Scan for the cell matching the given text and deliver its [x, y] coordinate at center. 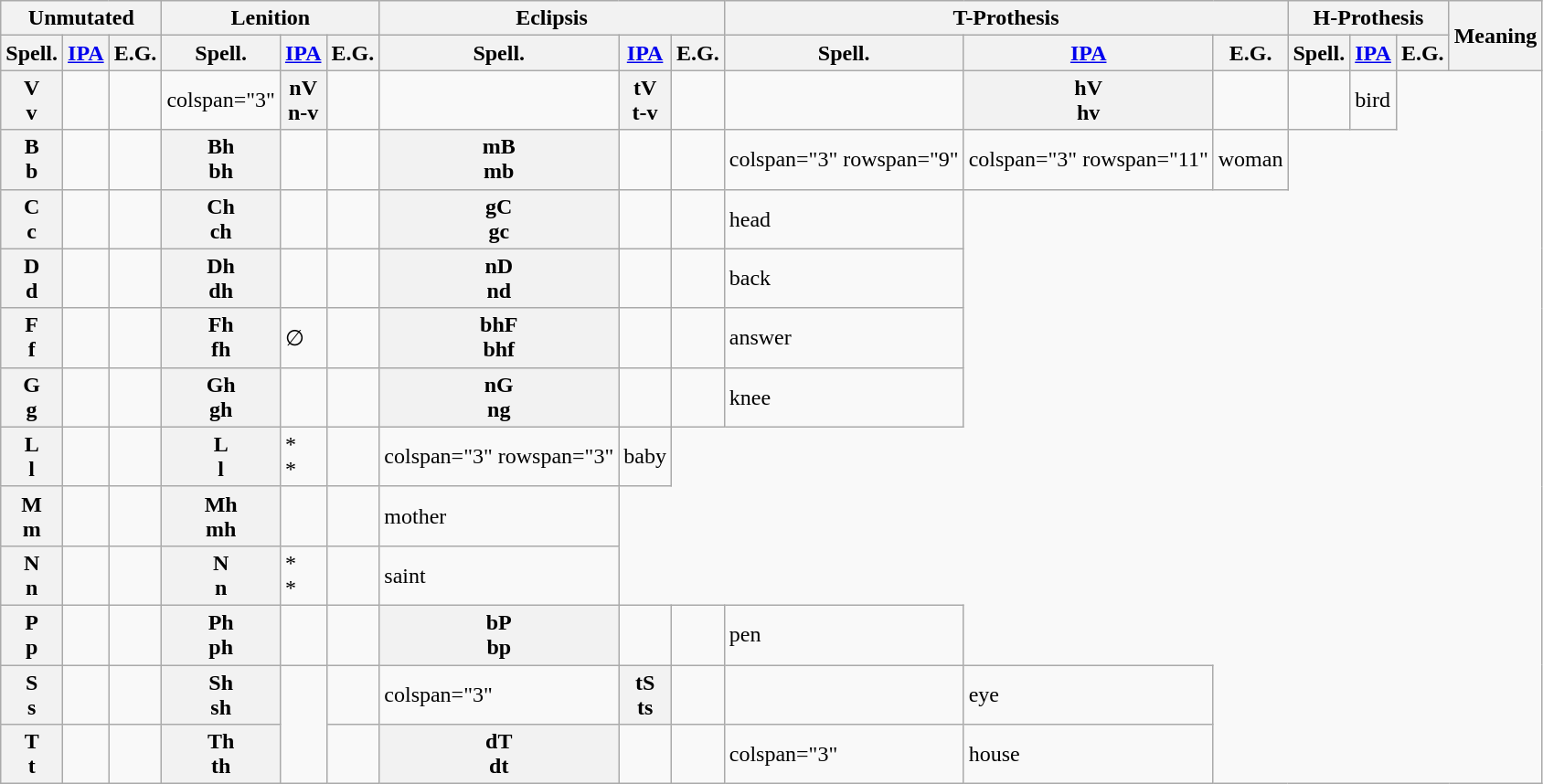
Vv [32, 101]
Dd [32, 278]
Mhmh [221, 515]
back [844, 278]
baby [645, 457]
tSts [645, 694]
Cc [32, 219]
bPbp [499, 634]
Tt [32, 755]
mBmb [499, 159]
mother [499, 515]
Gg [32, 397]
Unmutated [81, 18]
Phph [221, 634]
Thth [221, 755]
Ghgh [221, 397]
nVn-v [303, 101]
H-Prothesis [1368, 18]
Ff [32, 338]
bird [1373, 101]
gCgc [499, 219]
nGng [499, 397]
knee [844, 397]
colspan="3" rowspan="11" [1088, 159]
colspan="3" rowspan="3" [499, 457]
house [1088, 755]
Pp [32, 634]
Fhfh [221, 338]
Bhbh [221, 159]
answer [844, 338]
tVt-v [645, 101]
bhFbhf [499, 338]
head [844, 219]
hVhv [1088, 101]
Ss [32, 694]
Chch [221, 219]
Shsh [221, 694]
Eclipsis [552, 18]
Lenition [271, 18]
Dhdh [221, 278]
∅ [303, 338]
T-Prothesis [1006, 18]
pen [844, 634]
colspan="3" rowspan="9" [844, 159]
saint [499, 576]
woman [1250, 159]
Mm [32, 515]
eye [1088, 694]
Meaning [1495, 36]
Bb [32, 159]
dTdt [499, 755]
nDnd [499, 278]
